Pinpoint the cell where the given text exists, returning its [X, Y] midpoint coordinate. 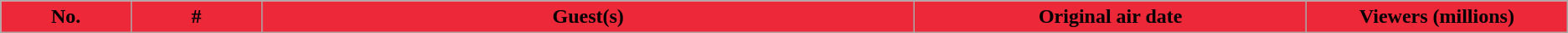
Viewers (millions) [1436, 17]
# [197, 17]
No. [66, 17]
Original air date [1111, 17]
Guest(s) [588, 17]
